For the text-containing cell, return its midpoint in [X, Y] coordinate format. 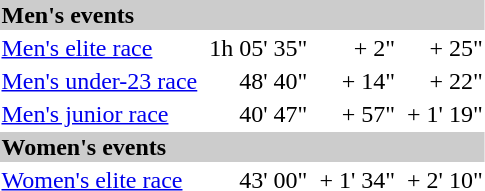
Women's events [242, 147]
Men's events [242, 15]
Men's under-23 race [100, 81]
+ 57" [358, 114]
40' 47" [258, 114]
1h 05' 35" [258, 48]
+ 25" [446, 48]
+ 22" [446, 81]
+ 2" [358, 48]
+ 14" [358, 81]
48' 40" [258, 81]
Men's elite race [100, 48]
Men's junior race [100, 114]
+ 1' 19" [446, 114]
